Provide the [X, Y] coordinate of the cell's center where the given text is located.  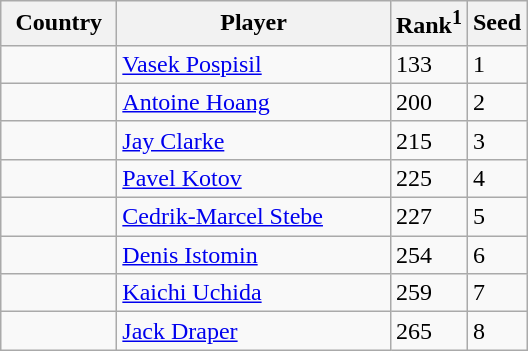
6 [496, 255]
215 [428, 140]
Kaichi Uchida [254, 293]
200 [428, 102]
Pavel Kotov [254, 178]
Rank1 [428, 24]
259 [428, 293]
Jay Clarke [254, 140]
7 [496, 293]
3 [496, 140]
Player [254, 24]
265 [428, 331]
227 [428, 217]
Vasek Pospisil [254, 64]
8 [496, 331]
5 [496, 217]
Cedrik-Marcel Stebe [254, 217]
254 [428, 255]
Denis Istomin [254, 255]
1 [496, 64]
Country [59, 24]
2 [496, 102]
225 [428, 178]
Antoine Hoang [254, 102]
133 [428, 64]
Seed [496, 24]
Jack Draper [254, 331]
4 [496, 178]
